Search for the cell housing the specified text and yield its (x, y) center coordinate. 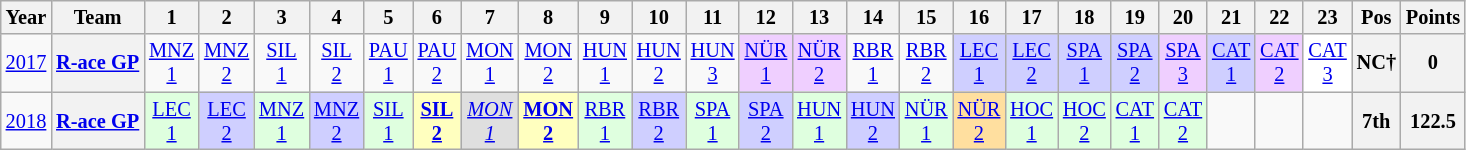
0 (1433, 63)
3 (282, 17)
Points (1433, 17)
4 (336, 17)
122.5 (1433, 121)
13 (819, 17)
14 (873, 17)
2018 (26, 121)
Year (26, 17)
20 (1183, 17)
HOC1 (1032, 121)
HUN3 (713, 63)
12 (766, 17)
22 (1279, 17)
Team (98, 17)
19 (1135, 17)
21 (1231, 17)
Pos (1376, 17)
NC† (1376, 63)
7 (490, 17)
7th (1376, 121)
PAU2 (438, 63)
17 (1032, 17)
10 (659, 17)
HOC2 (1084, 121)
18 (1084, 17)
8 (548, 17)
5 (388, 17)
2017 (26, 63)
11 (713, 17)
1 (172, 17)
SPA3 (1183, 63)
6 (438, 17)
PAU1 (388, 63)
15 (926, 17)
CAT3 (1327, 63)
2 (226, 17)
9 (605, 17)
23 (1327, 17)
16 (980, 17)
